Detect which cell encompasses the target text, then output its (X, Y) center coordinate. 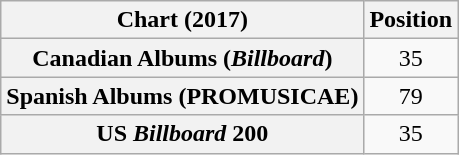
US Billboard 200 (182, 134)
Chart (2017) (182, 20)
Canadian Albums (Billboard) (182, 58)
79 (411, 96)
Spanish Albums (PROMUSICAE) (182, 96)
Position (411, 20)
